Scan for the cell matching the given text and deliver its (X, Y) coordinate at center. 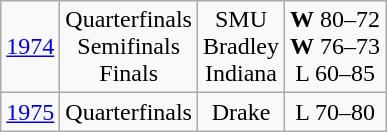
1975 (30, 112)
QuarterfinalsSemifinalsFinals (129, 47)
Drake (240, 112)
SMUBradleyIndiana (240, 47)
L 70–80 (336, 112)
Quarterfinals (129, 112)
W 80–72W 76–73 L 60–85 (336, 47)
1974 (30, 47)
